Return (x, y) of the center of cell containing provided text 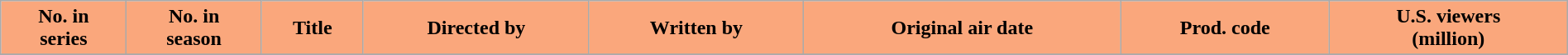
Written by (696, 28)
U.S. viewers(million) (1448, 28)
Title (313, 28)
Directed by (476, 28)
Prod. code (1225, 28)
No. inseason (194, 28)
No. inseries (64, 28)
Original air date (962, 28)
